Detect which cell encompasses the target text, then output its [x, y] center coordinate. 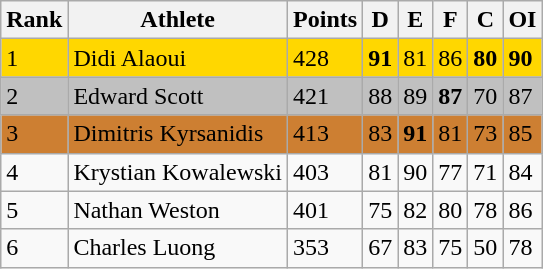
1 [34, 58]
89 [416, 96]
88 [380, 96]
OI [522, 20]
84 [522, 172]
Rank [34, 20]
401 [326, 210]
Athlete [178, 20]
3 [34, 134]
353 [326, 248]
73 [486, 134]
421 [326, 96]
Didi Alaoui [178, 58]
50 [486, 248]
85 [522, 134]
D [380, 20]
413 [326, 134]
Nathan Weston [178, 210]
428 [326, 58]
71 [486, 172]
5 [34, 210]
6 [34, 248]
Edward Scott [178, 96]
C [486, 20]
82 [416, 210]
70 [486, 96]
77 [450, 172]
Dimitris Kyrsanidis [178, 134]
Charles Luong [178, 248]
2 [34, 96]
Points [326, 20]
Krystian Kowalewski [178, 172]
4 [34, 172]
F [450, 20]
67 [380, 248]
E [416, 20]
403 [326, 172]
